Return [X, Y] of the center of cell containing provided text 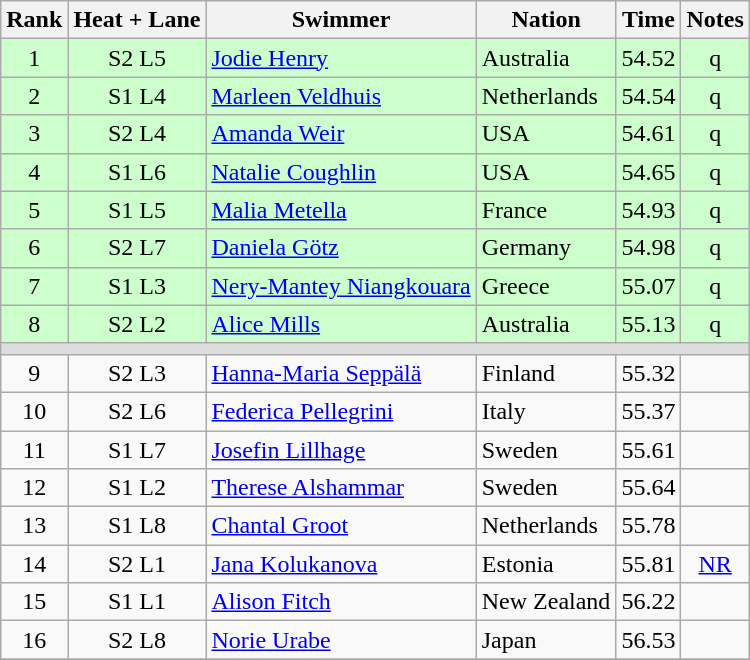
3 [34, 134]
S2 L4 [137, 134]
Amanda Weir [341, 134]
Hanna-Maria Seppälä [341, 373]
Heat + Lane [137, 20]
Germany [546, 248]
12 [34, 488]
56.22 [648, 602]
55.32 [648, 373]
Nation [546, 20]
2 [34, 96]
Therese Alshammar [341, 488]
Jodie Henry [341, 58]
Federica Pellegrini [341, 411]
8 [34, 324]
14 [34, 564]
13 [34, 526]
Marleen Veldhuis [341, 96]
S1 L6 [137, 172]
S2 L2 [137, 324]
Chantal Groot [341, 526]
Daniela Götz [341, 248]
Japan [546, 640]
Jana Kolukanova [341, 564]
Norie Urabe [341, 640]
S1 L7 [137, 449]
55.64 [648, 488]
S2 L7 [137, 248]
Nery-Mantey Niangkouara [341, 286]
Alice Mills [341, 324]
54.52 [648, 58]
Notes [715, 20]
55.37 [648, 411]
Italy [546, 411]
54.61 [648, 134]
54.98 [648, 248]
S2 L5 [137, 58]
16 [34, 640]
Swimmer [341, 20]
S2 L3 [137, 373]
55.07 [648, 286]
S2 L1 [137, 564]
54.93 [648, 210]
9 [34, 373]
S2 L8 [137, 640]
54.54 [648, 96]
54.65 [648, 172]
15 [34, 602]
Estonia [546, 564]
Greece [546, 286]
10 [34, 411]
55.78 [648, 526]
55.81 [648, 564]
6 [34, 248]
11 [34, 449]
Finland [546, 373]
France [546, 210]
4 [34, 172]
5 [34, 210]
55.61 [648, 449]
S1 L3 [137, 286]
S1 L2 [137, 488]
S1 L5 [137, 210]
S1 L1 [137, 602]
Alison Fitch [341, 602]
Josefin Lillhage [341, 449]
56.53 [648, 640]
S2 L6 [137, 411]
Rank [34, 20]
NR [715, 564]
Malia Metella [341, 210]
S1 L4 [137, 96]
New Zealand [546, 602]
Natalie Coughlin [341, 172]
55.13 [648, 324]
S1 L8 [137, 526]
1 [34, 58]
7 [34, 286]
Time [648, 20]
